For the text-containing cell, return its midpoint in [X, Y] coordinate format. 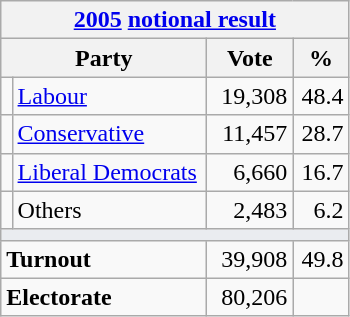
48.4 [321, 96]
Electorate [104, 297]
16.7 [321, 172]
80,206 [250, 297]
11,457 [250, 134]
Vote [250, 58]
Liberal Democrats [110, 172]
% [321, 58]
2,483 [250, 210]
39,908 [250, 259]
Labour [110, 96]
6,660 [250, 172]
Turnout [104, 259]
19,308 [250, 96]
28.7 [321, 134]
Conservative [110, 134]
Party [104, 58]
6.2 [321, 210]
49.8 [321, 259]
Others [110, 210]
2005 notional result [175, 20]
